For the text-containing cell, return its midpoint in [X, Y] coordinate format. 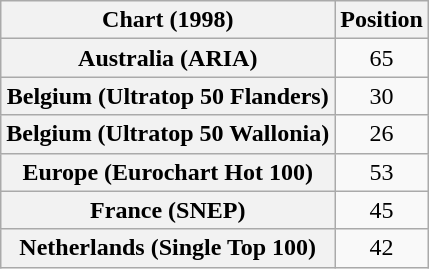
Australia (ARIA) [168, 58]
30 [382, 96]
Belgium (Ultratop 50 Flanders) [168, 96]
France (SNEP) [168, 210]
Chart (1998) [168, 20]
Position [382, 20]
53 [382, 172]
Belgium (Ultratop 50 Wallonia) [168, 134]
42 [382, 248]
Europe (Eurochart Hot 100) [168, 172]
26 [382, 134]
Netherlands (Single Top 100) [168, 248]
65 [382, 58]
45 [382, 210]
